Detect which cell encompasses the target text, then output its (x, y) center coordinate. 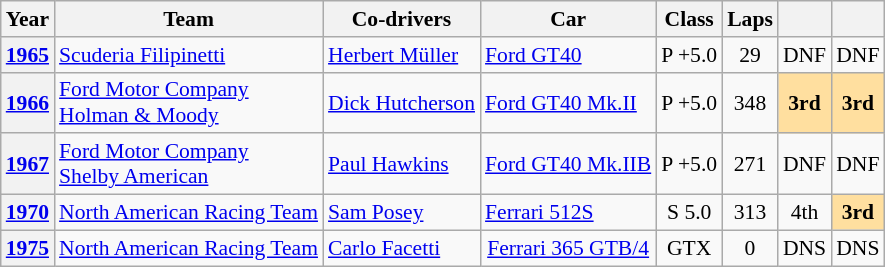
Ford Motor Company Shelby American (188, 164)
313 (750, 213)
Ford Motor Company Holman & Moody (188, 102)
Dick Hutcherson (402, 102)
Ferrari 365 GTB/4 (568, 248)
0 (750, 248)
Class (689, 19)
Car (568, 19)
1967 (28, 164)
1975 (28, 248)
Co-drivers (402, 19)
Year (28, 19)
348 (750, 102)
GTX (689, 248)
S 5.0 (689, 213)
4th (804, 213)
1965 (28, 55)
Ford GT40 (568, 55)
29 (750, 55)
Ferrari 512S (568, 213)
1970 (28, 213)
Ford GT40 Mk.IIB (568, 164)
1966 (28, 102)
Carlo Facetti (402, 248)
271 (750, 164)
Ford GT40 Mk.II (568, 102)
Laps (750, 19)
Sam Posey (402, 213)
Scuderia Filipinetti (188, 55)
Team (188, 19)
Herbert Müller (402, 55)
Paul Hawkins (402, 164)
